Identify which cell holds the provided text, then report its (x, y) central coordinate. 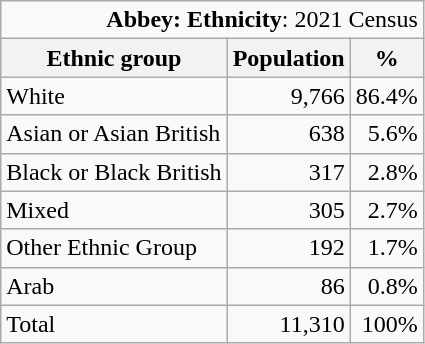
% (386, 58)
Arab (114, 286)
Population (288, 58)
Ethnic group (114, 58)
11,310 (288, 324)
2.7% (386, 210)
Black or Black British (114, 172)
Other Ethnic Group (114, 248)
2.8% (386, 172)
9,766 (288, 96)
86.4% (386, 96)
317 (288, 172)
86 (288, 286)
305 (288, 210)
Mixed (114, 210)
192 (288, 248)
0.8% (386, 286)
5.6% (386, 134)
1.7% (386, 248)
White (114, 96)
Asian or Asian British (114, 134)
638 (288, 134)
Total (114, 324)
Abbey: Ethnicity: 2021 Census (212, 20)
100% (386, 324)
